Identify which cell holds the provided text, then report its [X, Y] central coordinate. 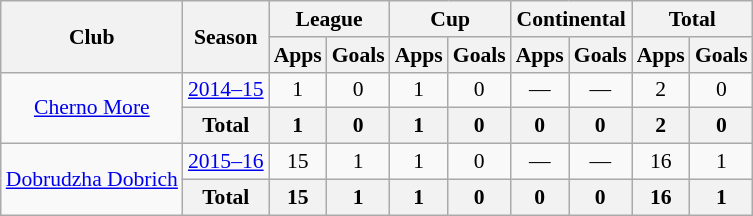
Dobrudzha Dobrich [92, 180]
Season [226, 36]
Cherno More [92, 108]
League [330, 19]
Cup [450, 19]
Continental [572, 19]
Club [92, 36]
2014–15 [226, 90]
2015–16 [226, 162]
